Return the [x, y] coordinate for the center point of the cell that contains the specified text.  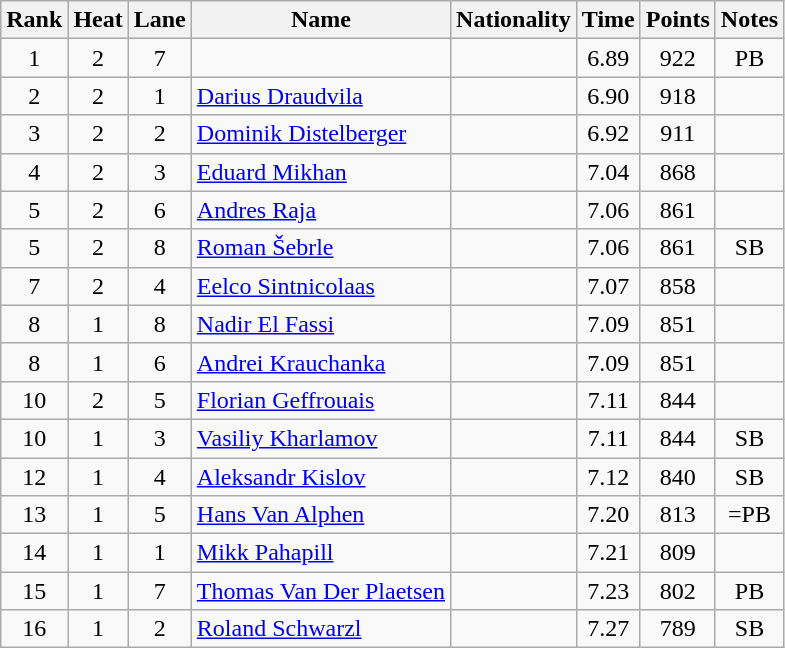
Points [678, 20]
Andrei Krauchanka [320, 362]
Nadir El Fassi [320, 324]
7.04 [608, 172]
14 [34, 553]
6.92 [608, 134]
Name [320, 20]
922 [678, 58]
868 [678, 172]
16 [34, 629]
Dominik Distelberger [320, 134]
Eduard Mikhan [320, 172]
7.21 [608, 553]
7.27 [608, 629]
Roland Schwarzl [320, 629]
Hans Van Alphen [320, 515]
Aleksandr Kislov [320, 477]
813 [678, 515]
Roman Šebrle [320, 248]
7.07 [608, 286]
Vasiliy Kharlamov [320, 438]
7.20 [608, 515]
858 [678, 286]
911 [678, 134]
Heat [98, 20]
Time [608, 20]
15 [34, 591]
Mikk Pahapill [320, 553]
918 [678, 96]
13 [34, 515]
Notes [749, 20]
7.23 [608, 591]
Nationality [514, 20]
Rank [34, 20]
=PB [749, 515]
809 [678, 553]
Lane [160, 20]
12 [34, 477]
840 [678, 477]
Darius Draudvila [320, 96]
6.90 [608, 96]
7.12 [608, 477]
Florian Geffrouais [320, 400]
789 [678, 629]
802 [678, 591]
Andres Raja [320, 210]
Eelco Sintnicolaas [320, 286]
Thomas Van Der Plaetsen [320, 591]
6.89 [608, 58]
